Extract the [x, y] coordinate from the center of the cell holding the provided text.  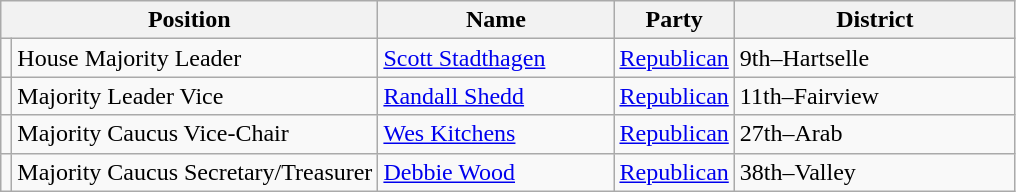
Wes Kitchens [496, 134]
Party [674, 20]
Majority Caucus Vice-Chair [195, 134]
Position [190, 20]
Name [496, 20]
Majority Caucus Secretary/Treasurer [195, 172]
Debbie Wood [496, 172]
District [874, 20]
Majority Leader Vice [195, 96]
27th–Arab [874, 134]
38th–Valley [874, 172]
Scott Stadthagen [496, 58]
11th–Fairview [874, 96]
House Majority Leader [195, 58]
9th–Hartselle [874, 58]
Randall Shedd [496, 96]
